Capture the cell that displays the provided text and extract its (x, y) central coordinate. 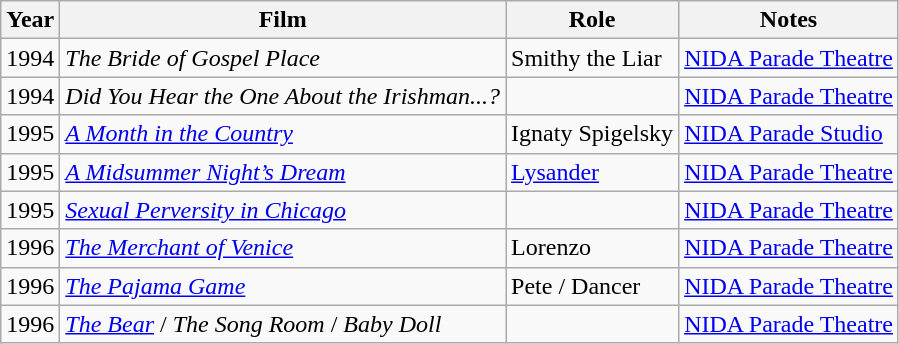
A Midsummer Night’s Dream (283, 172)
A Month in the Country (283, 134)
The Pajama Game (283, 286)
The Merchant of Venice (283, 248)
Role (592, 20)
Film (283, 20)
Lysander (592, 172)
The Bear / The Song Room / Baby Doll (283, 324)
NIDA Parade Studio (789, 134)
The Bride of Gospel Place (283, 58)
Sexual Perversity in Chicago (283, 210)
Lorenzo (592, 248)
Notes (789, 20)
Did You Hear the One About the Irishman...? (283, 96)
Ignaty Spigelsky (592, 134)
Smithy the Liar (592, 58)
Year (30, 20)
Pete / Dancer (592, 286)
